Search for the cell housing the specified text and yield its (x, y) center coordinate. 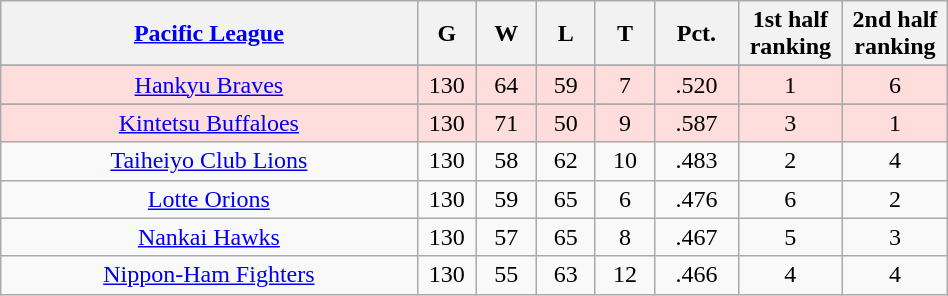
G (446, 34)
Nippon-Ham Fighters (209, 275)
7 (624, 85)
Kintetsu Buffaloes (209, 123)
64 (506, 85)
71 (506, 123)
Hankyu Braves (209, 85)
.466 (696, 275)
10 (624, 161)
1st half ranking (790, 34)
2nd half ranking (896, 34)
Pacific League (209, 34)
62 (566, 161)
9 (624, 123)
.483 (696, 161)
L (566, 34)
8 (624, 237)
.476 (696, 199)
63 (566, 275)
T (624, 34)
Pct. (696, 34)
.520 (696, 85)
.587 (696, 123)
55 (506, 275)
58 (506, 161)
12 (624, 275)
.467 (696, 237)
Taiheiyo Club Lions (209, 161)
50 (566, 123)
W (506, 34)
Lotte Orions (209, 199)
Nankai Hawks (209, 237)
5 (790, 237)
57 (506, 237)
